Pinpoint the cell where the given text exists, returning its (X, Y) midpoint coordinate. 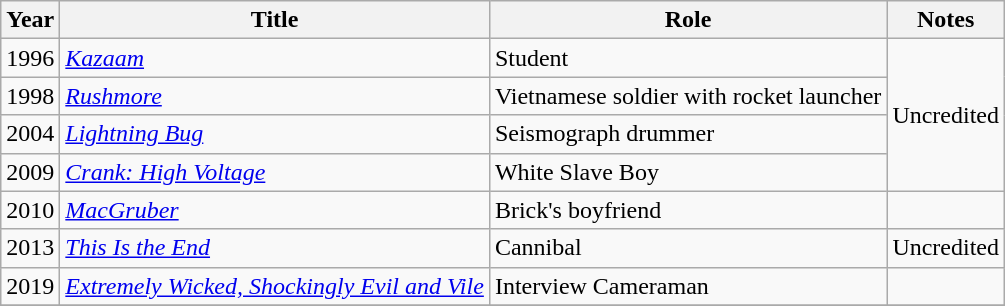
2010 (30, 210)
Kazaam (275, 58)
Lightning Bug (275, 134)
Interview Cameraman (688, 286)
Extremely Wicked, Shockingly Evil and Vile (275, 286)
Role (688, 20)
2009 (30, 172)
Year (30, 20)
Cannibal (688, 248)
1998 (30, 96)
Notes (946, 20)
White Slave Boy (688, 172)
Vietnamese soldier with rocket launcher (688, 96)
1996 (30, 58)
Seismograph drummer (688, 134)
2004 (30, 134)
2013 (30, 248)
Brick's boyfriend (688, 210)
MacGruber (275, 210)
2019 (30, 286)
This Is the End (275, 248)
Rushmore (275, 96)
Title (275, 20)
Student (688, 58)
Crank: High Voltage (275, 172)
